Scan for the cell matching the given text and deliver its [x, y] coordinate at center. 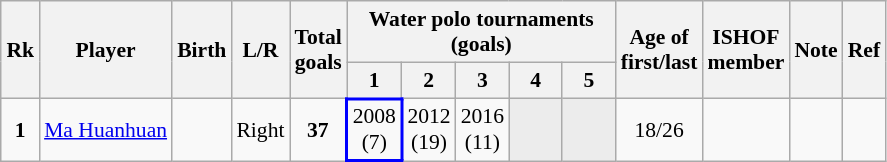
Ma Huanhuan [106, 130]
2 [429, 80]
Totalgoals [318, 50]
Player [106, 50]
2008(7) [374, 130]
5 [588, 80]
2012(19) [429, 130]
ISHOFmember [746, 50]
Note [816, 50]
3 [482, 80]
Age offirst/last [660, 50]
Birth [202, 50]
2016(11) [482, 130]
37 [318, 130]
4 [536, 80]
L/R [260, 50]
Ref [864, 50]
Rk [20, 50]
18/26 [660, 130]
Water polo tournaments(goals) [482, 32]
Right [260, 130]
